For the text-containing cell, return its midpoint in (x, y) coordinate format. 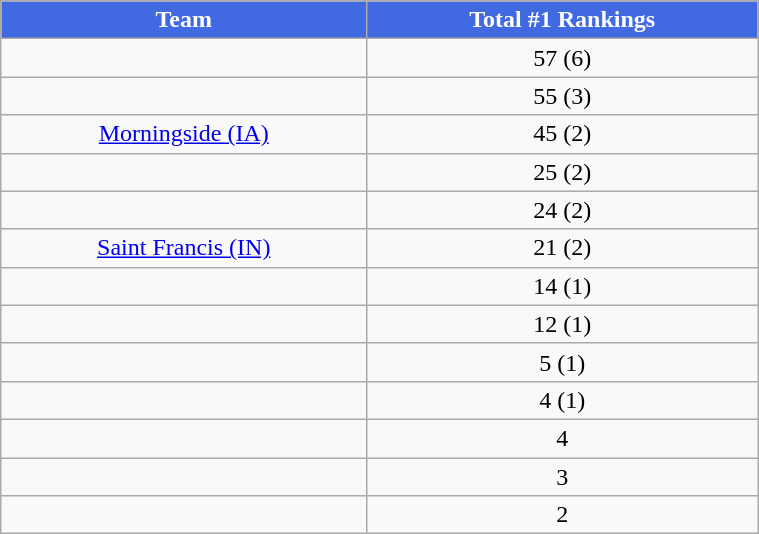
55 (3) (562, 96)
14 (1) (562, 286)
Saint Francis (IN) (184, 248)
21 (2) (562, 248)
57 (6) (562, 58)
4 (1) (562, 400)
5 (1) (562, 362)
Morningside (IA) (184, 134)
25 (2) (562, 172)
4 (562, 438)
45 (2) (562, 134)
Total #1 Rankings (562, 20)
24 (2) (562, 210)
12 (1) (562, 324)
Team (184, 20)
3 (562, 477)
2 (562, 515)
